Find where the given text appears and provide that cell's center as [x, y] coordinate. 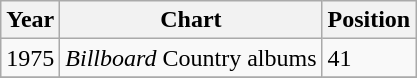
Year [30, 20]
41 [369, 58]
Billboard Country albums [191, 58]
Position [369, 20]
1975 [30, 58]
Chart [191, 20]
